Provide the [x, y] coordinate of the cell's center where the given text is located.  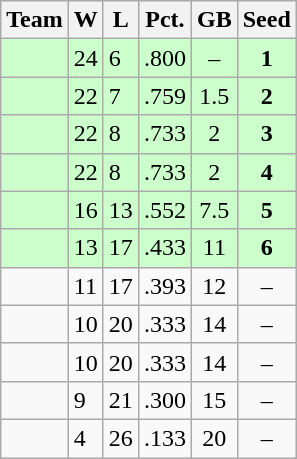
.133 [164, 438]
W [86, 20]
5 [266, 210]
15 [214, 400]
Team [35, 20]
21 [120, 400]
Pct. [164, 20]
1 [266, 58]
9 [86, 400]
12 [214, 286]
7.5 [214, 210]
24 [86, 58]
3 [266, 134]
L [120, 20]
1.5 [214, 96]
Seed [266, 20]
.800 [164, 58]
.433 [164, 248]
26 [120, 438]
.552 [164, 210]
.300 [164, 400]
.759 [164, 96]
7 [120, 96]
.393 [164, 286]
GB [214, 20]
16 [86, 210]
